Detect which cell encompasses the target text, then output its (X, Y) center coordinate. 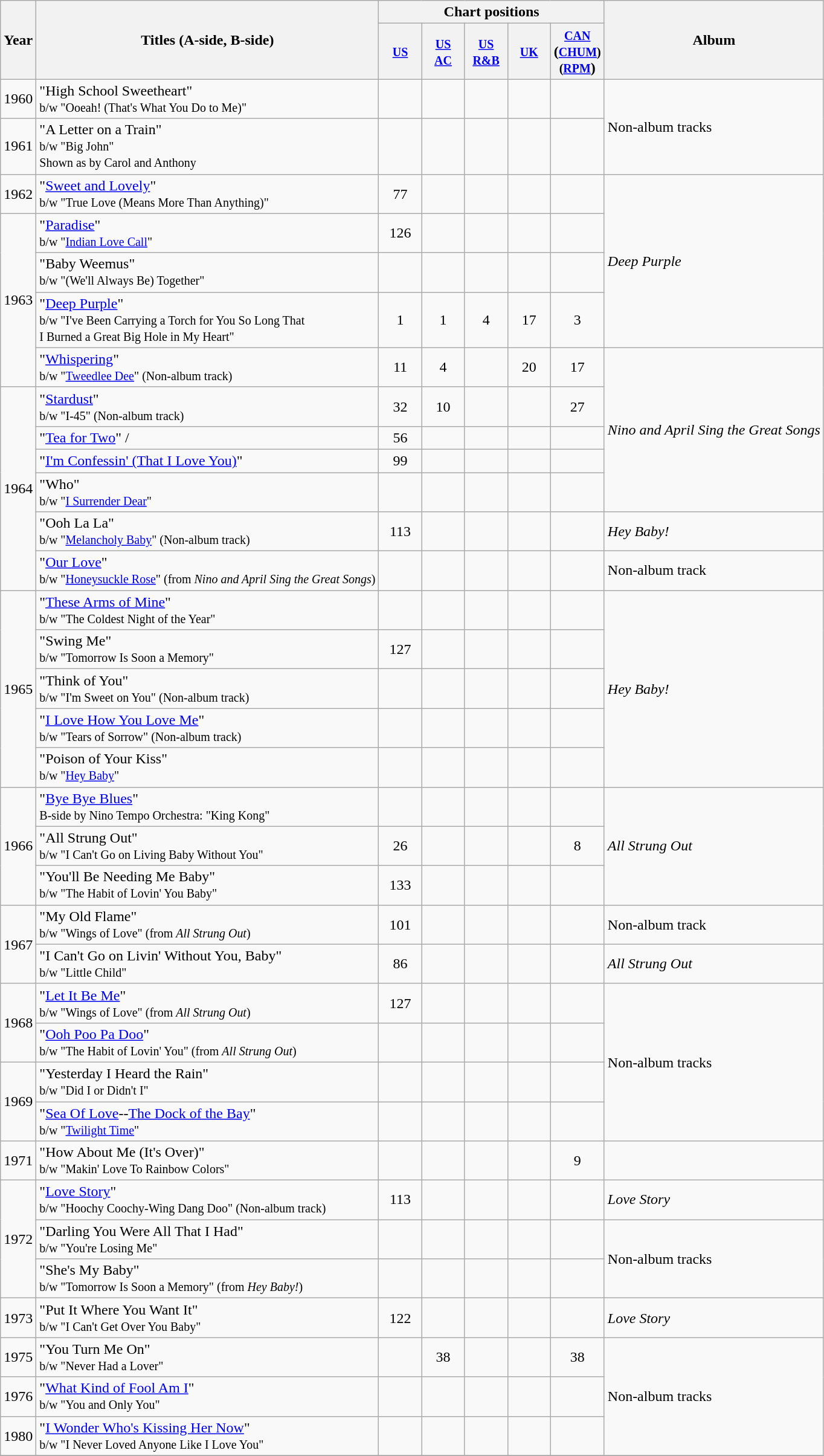
"All Strung Out"b/w "I Can't Go on Living Baby Without You" (208, 846)
Titles (A-side, B-side) (208, 40)
"You'll Be Needing Me Baby"b/w "The Habit of Lovin' You Baby" (208, 885)
9 (578, 1160)
122 (400, 1318)
27 (578, 406)
CAN(CHUM)(RPM) (578, 51)
"Sea Of Love--The Dock of the Bay"b/w "Twilight Time" (208, 1121)
3 (578, 320)
US R&B (486, 51)
"These Arms of Mine"b/w "The Coldest Night of the Year" (208, 610)
Deep Purple (714, 261)
"How About Me (It's Over)"b/w "Makin' Love To Rainbow Colors" (208, 1160)
"I'm Confessin' (That I Love You)" (208, 461)
"Stardust"b/w "I-45" (Non-album track) (208, 406)
86 (400, 963)
"Baby Weemus"b/w "(We'll Always Be) Together" (208, 272)
"Paradise"b/w "Indian Love Call" (208, 233)
Nino and April Sing the Great Songs (714, 429)
"High School Sweetheart"b/w "Ooeah! (That's What You Do to Me)" (208, 99)
1976 (18, 1396)
"Who"b/w "I Surrender Dear" (208, 492)
1963 (18, 300)
"Poison of Your Kiss"b/w "Hey Baby" (208, 768)
"Ooh La La"b/w "Melancholy Baby" (Non-album track) (208, 532)
"I Wonder Who's Kissing Her Now"b/w "I Never Loved Anyone Like I Love You" (208, 1436)
1967 (18, 944)
"Bye Bye Blues"B-side by Nino Tempo Orchestra: "King Kong" (208, 806)
77 (400, 193)
"My Old Flame"b/w "Wings of Love" (from All Strung Out) (208, 925)
"What Kind of Fool Am I"b/w "You and Only You" (208, 1396)
1961 (18, 146)
"Put It Where You Want It"b/w "I Can't Get Over You Baby" (208, 1318)
56 (400, 438)
US (400, 51)
"You Turn Me On"b/w "Never Had a Lover" (208, 1357)
1966 (18, 846)
126 (400, 233)
1964 (18, 488)
"I Can't Go on Livin' Without You, Baby"b/w "Little Child" (208, 963)
1975 (18, 1357)
Album (714, 40)
"Let It Be Me"b/w "Wings of Love" (from All Strung Out) (208, 1003)
"Sweet and Lovely"b/w "True Love (Means More Than Anything)" (208, 193)
Year (18, 40)
1960 (18, 99)
"Think of You"b/w "I'm Sweet on You" (Non-album track) (208, 689)
1965 (18, 689)
"Yesterday I Heard the Rain"b/w "Did I or Didn't I" (208, 1082)
10 (443, 406)
1972 (18, 1239)
"Tea for Two" / (208, 438)
"Ooh Poo Pa Doo"b/w "The Habit of Lovin' You" (from All Strung Out) (208, 1042)
"She's My Baby"b/w "Tomorrow Is Soon a Memory" (from Hey Baby!) (208, 1279)
26 (400, 846)
1973 (18, 1318)
99 (400, 461)
"Our Love"b/w "Honeysuckle Rose" (from Nino and April Sing the Great Songs) (208, 571)
11 (400, 367)
1980 (18, 1436)
32 (400, 406)
1968 (18, 1023)
20 (529, 367)
USAC (443, 51)
1971 (18, 1160)
"Swing Me"b/w "Tomorrow Is Soon a Memory" (208, 649)
8 (578, 846)
"Whispering"b/w "Tweedlee Dee" (Non-album track) (208, 367)
"Love Story"b/w "Hoochy Coochy-Wing Dang Doo" (Non-album track) (208, 1200)
Chart positions (492, 12)
"I Love How You Love Me"b/w "Tears of Sorrow" (Non-album track) (208, 728)
"Deep Purple"b/w "I've Been Carrying a Torch for You So Long ThatI Burned a Great Big Hole in My Heart" (208, 320)
"A Letter on a Train"b/w "Big John"Shown as by Carol and Anthony (208, 146)
1969 (18, 1101)
133 (400, 885)
"Darling You Were All That I Had"b/w "You're Losing Me" (208, 1239)
101 (400, 925)
UK (529, 51)
1962 (18, 193)
